Extract the (x, y) coordinate from the center of the cell holding the provided text.  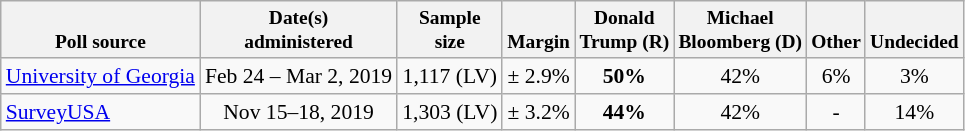
Poll source (100, 30)
3% (914, 76)
MichaelBloomberg (D) (740, 30)
Nov 15–18, 2019 (298, 112)
6% (836, 76)
Margin (538, 30)
University of Georgia (100, 76)
- (836, 112)
44% (624, 112)
50% (624, 76)
Other (836, 30)
Feb 24 – Mar 2, 2019 (298, 76)
Samplesize (450, 30)
± 2.9% (538, 76)
14% (914, 112)
DonaldTrump (R) (624, 30)
1,303 (LV) (450, 112)
Undecided (914, 30)
1,117 (LV) (450, 76)
Date(s)administered (298, 30)
± 3.2% (538, 112)
SurveyUSA (100, 112)
